Scan for the cell matching the given text and deliver its [x, y] coordinate at center. 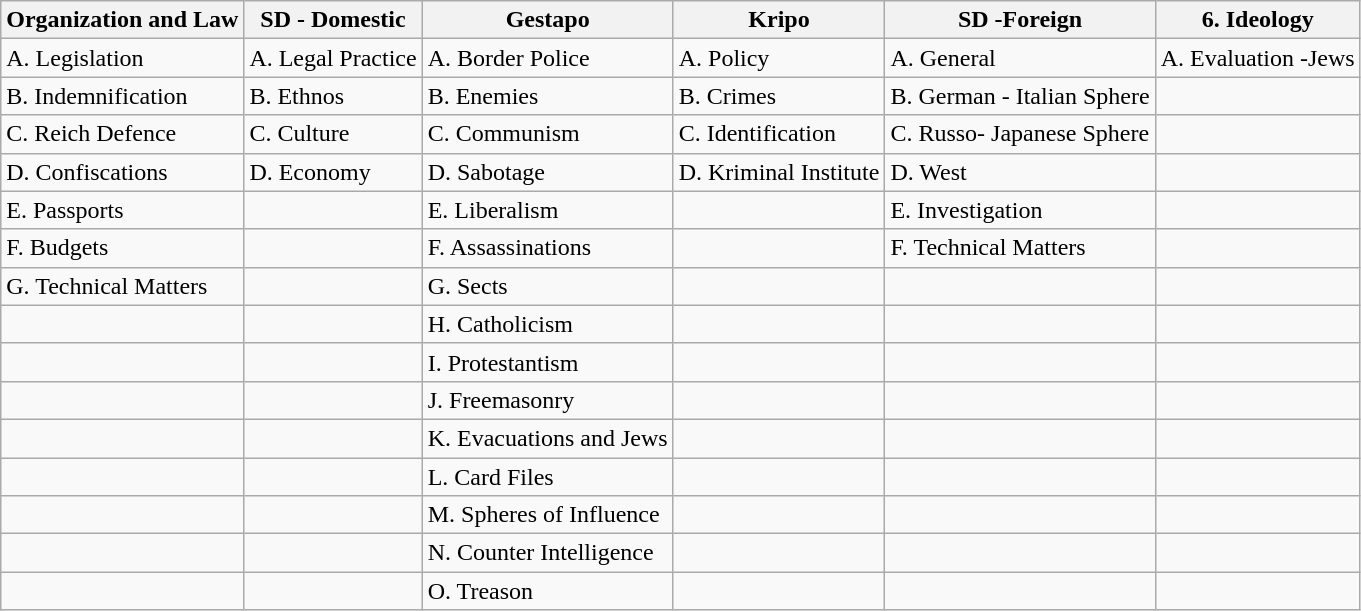
G. Technical Matters [122, 286]
Kripo [779, 20]
C. Identification [779, 134]
E. Passports [122, 210]
L. Card Files [548, 477]
C. Culture [333, 134]
G. Sects [548, 286]
D. Kriminal Institute [779, 172]
Organization and Law [122, 20]
C. Russo- Japanese Sphere [1020, 134]
Gestapo [548, 20]
6. Ideology [1258, 20]
A. Legal Practice [333, 58]
D. West [1020, 172]
B. Enemies [548, 96]
H. Catholicism [548, 324]
E. Liberalism [548, 210]
B. Crimes [779, 96]
B. Indemnification [122, 96]
N. Counter Intelligence [548, 553]
SD -Foreign [1020, 20]
A. Policy [779, 58]
C. Communism [548, 134]
K. Evacuations and Jews [548, 438]
B. Ethnos [333, 96]
A. Legislation [122, 58]
D. Economy [333, 172]
D. Confiscations [122, 172]
F. Budgets [122, 248]
F. Technical Matters [1020, 248]
M. Spheres of Influence [548, 515]
A. Border Police [548, 58]
I. Protestantism [548, 362]
SD - Domestic [333, 20]
D. Sabotage [548, 172]
B. German - Italian Sphere [1020, 96]
A. General [1020, 58]
E. Investigation [1020, 210]
C. Reich Defence [122, 134]
A. Evaluation -Jews [1258, 58]
J. Freemasonry [548, 400]
O. Treason [548, 591]
F. Assassinations [548, 248]
